Extract the (x, y) coordinate from the center of the cell holding the provided text.  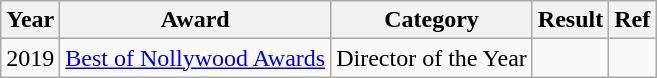
Category (432, 20)
2019 (30, 58)
Ref (632, 20)
Year (30, 20)
Result (570, 20)
Best of Nollywood Awards (196, 58)
Award (196, 20)
Director of the Year (432, 58)
